Return [X, Y] of the center of cell containing provided text 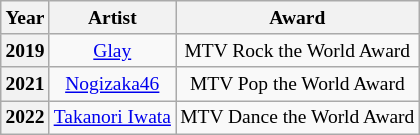
MTV Rock the World Award [298, 50]
2019 [25, 50]
Takanori Iwata [112, 118]
2022 [25, 118]
Artist [112, 18]
MTV Dance the World Award [298, 118]
Glay [112, 50]
Year [25, 18]
2021 [25, 84]
Nogizaka46 [112, 84]
Award [298, 18]
MTV Pop the World Award [298, 84]
